Locate the cell with the specified text and output its (x, y) center coordinate. 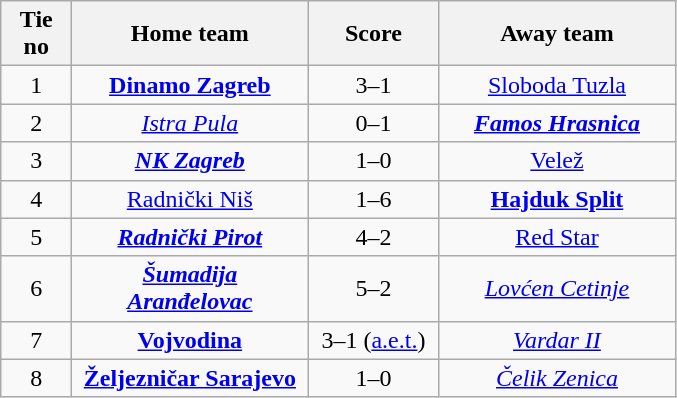
Home team (190, 34)
Tie no (36, 34)
3–1 (a.e.t.) (374, 340)
Lovćen Cetinje (557, 288)
3–1 (374, 85)
Radnički Niš (190, 199)
Radnički Pirot (190, 237)
Famos Hrasnica (557, 123)
Željezničar Sarajevo (190, 378)
7 (36, 340)
5–2 (374, 288)
Velež (557, 161)
Sloboda Tuzla (557, 85)
Red Star (557, 237)
4 (36, 199)
Vojvodina (190, 340)
Hajduk Split (557, 199)
0–1 (374, 123)
2 (36, 123)
NK Zagreb (190, 161)
Istra Pula (190, 123)
1 (36, 85)
5 (36, 237)
4–2 (374, 237)
Score (374, 34)
Dinamo Zagreb (190, 85)
Šumadija Aranđelovac (190, 288)
Away team (557, 34)
1–6 (374, 199)
6 (36, 288)
Čelik Zenica (557, 378)
Vardar II (557, 340)
8 (36, 378)
3 (36, 161)
